Capture the cell that displays the provided text and extract its [X, Y] central coordinate. 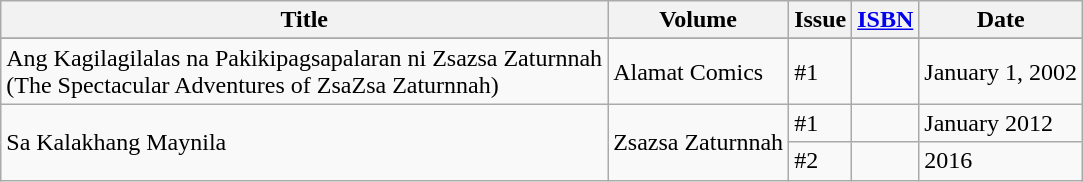
Date [1001, 20]
2016 [1001, 161]
Zsazsa Zaturnnah [698, 142]
January 1, 2002 [1001, 72]
Sa Kalakhang Maynila [304, 142]
Alamat Comics [698, 72]
Issue [820, 20]
Ang Kagilagilalas na Pakikipagsapalaran ni Zsazsa Zaturnnah(The Spectacular Adventures of ZsaZsa Zaturnnah) [304, 72]
Volume [698, 20]
#2 [820, 161]
Title [304, 20]
ISBN [886, 20]
January 2012 [1001, 123]
